Identify which cell holds the provided text, then report its (x, y) central coordinate. 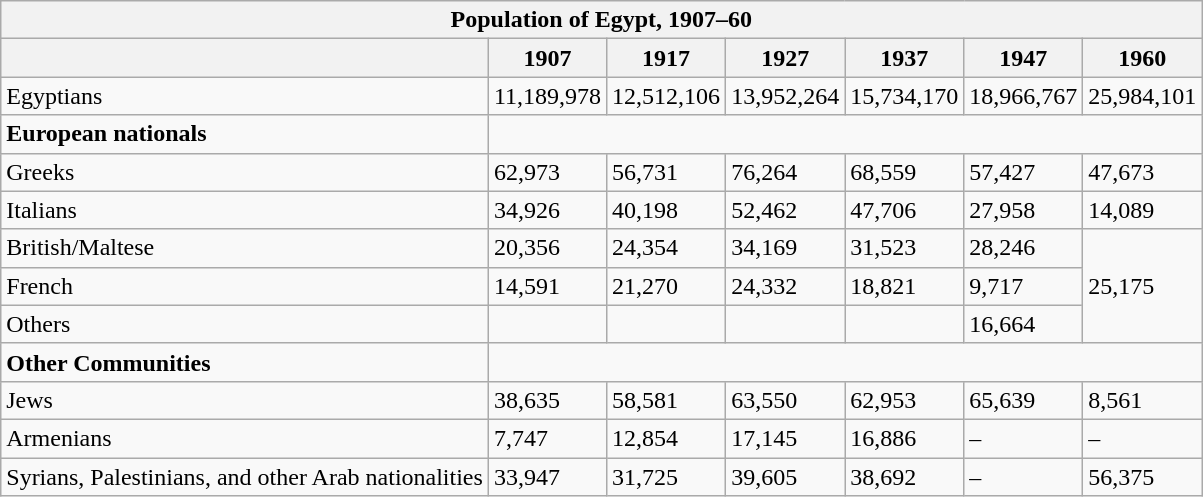
16,664 (1024, 324)
Jews (245, 400)
1927 (786, 58)
38,635 (547, 400)
Italians (245, 210)
34,926 (547, 210)
European nationals (245, 134)
31,523 (904, 248)
20,356 (547, 248)
40,198 (666, 210)
Population of Egypt, 1907–60 (602, 20)
31,725 (666, 477)
58,581 (666, 400)
8,561 (1142, 400)
28,246 (1024, 248)
18,966,767 (1024, 96)
French (245, 286)
25,984,101 (1142, 96)
62,973 (547, 172)
18,821 (904, 286)
25,175 (1142, 286)
17,145 (786, 438)
39,605 (786, 477)
68,559 (904, 172)
24,332 (786, 286)
1937 (904, 58)
14,591 (547, 286)
1947 (1024, 58)
14,089 (1142, 210)
12,854 (666, 438)
27,958 (1024, 210)
7,747 (547, 438)
76,264 (786, 172)
Greeks (245, 172)
56,731 (666, 172)
21,270 (666, 286)
9,717 (1024, 286)
Egyptians (245, 96)
63,550 (786, 400)
12,512,106 (666, 96)
Syrians, Palestinians, and other Arab nationalities (245, 477)
1907 (547, 58)
62,953 (904, 400)
33,947 (547, 477)
65,639 (1024, 400)
1917 (666, 58)
52,462 (786, 210)
38,692 (904, 477)
British/Maltese (245, 248)
24,354 (666, 248)
16,886 (904, 438)
Others (245, 324)
15,734,170 (904, 96)
56,375 (1142, 477)
34,169 (786, 248)
47,706 (904, 210)
47,673 (1142, 172)
1960 (1142, 58)
Armenians (245, 438)
Other Communities (245, 362)
13,952,264 (786, 96)
57,427 (1024, 172)
11,189,978 (547, 96)
